Determine the (x, y) coordinate at the center of the cell enclosing the given text.  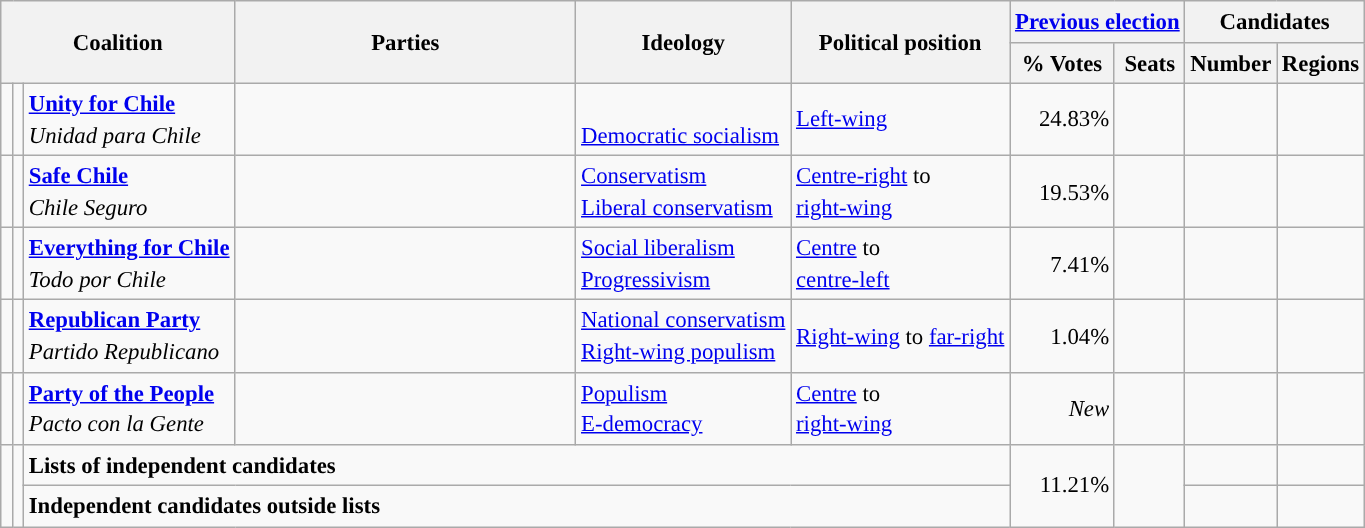
New (1062, 408)
19.53% (1062, 192)
Centre-right toright-wing (900, 192)
Coalition (118, 42)
% Votes (1062, 62)
Number (1231, 62)
Left-wing (900, 120)
Party of the PeoplePacto con la Gente (128, 408)
Political position (900, 42)
Independent candidates outside lists (516, 506)
24.83% (1062, 120)
Parties (406, 42)
PopulismE-democracy (684, 408)
Previous election (1098, 22)
Centre tocentre-left (900, 264)
Everything for ChileTodo por Chile (128, 264)
Unity for ChileUnidad para Chile (128, 120)
Regions (1321, 62)
Ideology (684, 42)
Right-wing to far-right (900, 336)
Social liberalismProgressivism (684, 264)
Democratic socialism (684, 120)
Candidates (1274, 22)
Republican PartyPartido Republicano (128, 336)
11.21% (1062, 486)
7.41% (1062, 264)
ConservatismLiberal conservatism (684, 192)
Lists of independent candidates (516, 464)
Seats (1150, 62)
Centre toright-wing (900, 408)
National conservatismRight-wing populism (684, 336)
1.04% (1062, 336)
Safe ChileChile Seguro (128, 192)
